Locate the cell with the specified text and output its [X, Y] center coordinate. 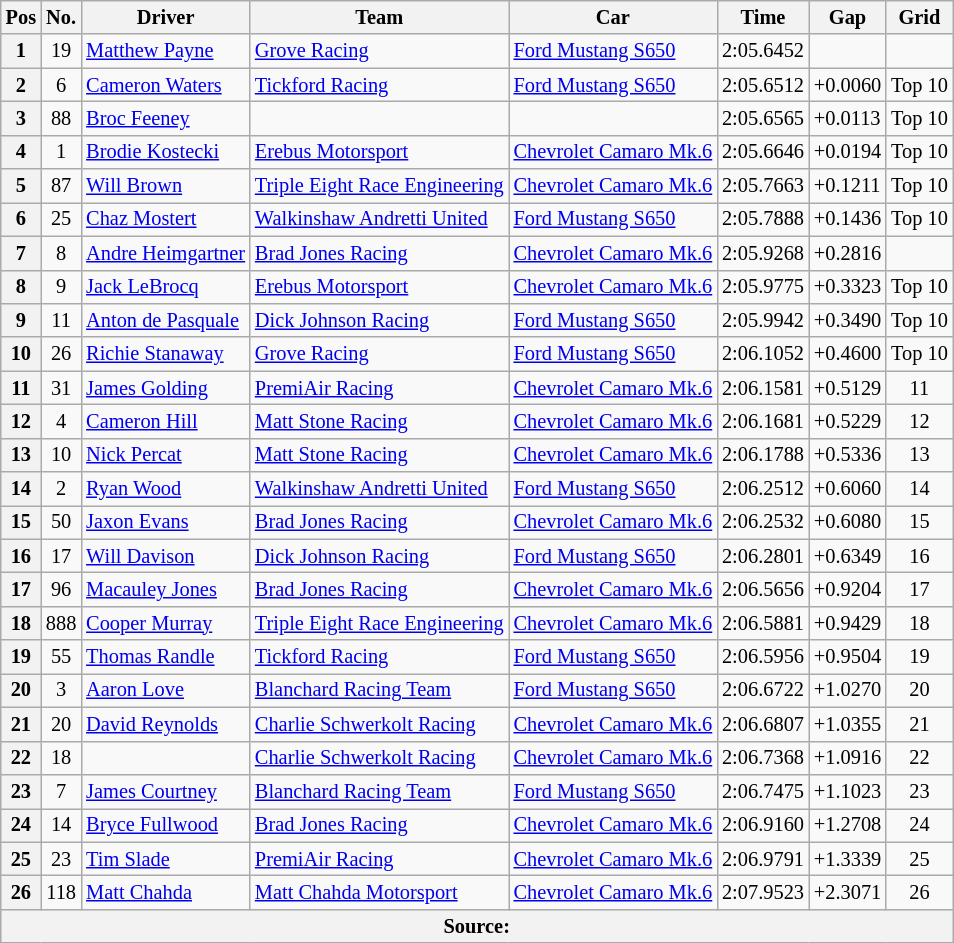
Will Brown [166, 186]
Will Davison [166, 556]
5 [21, 186]
+0.9204 [848, 589]
Matt Chahda Motorsport [380, 892]
50 [61, 522]
2:06.1052 [763, 354]
+2.3071 [848, 892]
Cameron Hill [166, 421]
2:06.1581 [763, 388]
+1.0916 [848, 758]
Jack LeBrocq [166, 287]
55 [61, 657]
+0.1211 [848, 186]
2:06.7475 [763, 791]
2:06.2512 [763, 489]
2:06.6722 [763, 690]
+0.6080 [848, 522]
Anton de Pasquale [166, 320]
+1.0355 [848, 724]
+0.6060 [848, 489]
Cooper Murray [166, 623]
2:06.5956 [763, 657]
+0.0194 [848, 152]
96 [61, 589]
Car [613, 17]
Andre Heimgartner [166, 253]
2:06.1788 [763, 455]
2:05.7663 [763, 186]
+0.9429 [848, 623]
+0.6349 [848, 556]
2:05.6565 [763, 118]
2:06.6807 [763, 724]
Macauley Jones [166, 589]
Gap [848, 17]
2:05.6512 [763, 85]
2:06.2532 [763, 522]
Time [763, 17]
+0.0113 [848, 118]
2:05.9268 [763, 253]
Brodie Kostecki [166, 152]
+0.5229 [848, 421]
Richie Stanaway [166, 354]
Bryce Fullwood [166, 825]
James Courtney [166, 791]
Source: [477, 926]
+0.0060 [848, 85]
Jaxon Evans [166, 522]
+1.1023 [848, 791]
No. [61, 17]
2:06.9791 [763, 859]
2:05.9775 [763, 287]
87 [61, 186]
+0.1436 [848, 219]
Thomas Randle [166, 657]
Aaron Love [166, 690]
James Golding [166, 388]
2:06.1681 [763, 421]
31 [61, 388]
+0.3323 [848, 287]
+0.3490 [848, 320]
2:05.7888 [763, 219]
2:06.5656 [763, 589]
Matthew Payne [166, 51]
Nick Percat [166, 455]
+0.4600 [848, 354]
Driver [166, 17]
David Reynolds [166, 724]
888 [61, 623]
2:05.6646 [763, 152]
2:06.5881 [763, 623]
+1.2708 [848, 825]
Grid [920, 17]
Broc Feeney [166, 118]
Team [380, 17]
118 [61, 892]
+1.0270 [848, 690]
2:05.9942 [763, 320]
2:06.2801 [763, 556]
Ryan Wood [166, 489]
2:05.6452 [763, 51]
Cameron Waters [166, 85]
+0.9504 [848, 657]
+0.5336 [848, 455]
Pos [21, 17]
88 [61, 118]
Chaz Mostert [166, 219]
Tim Slade [166, 859]
2:06.7368 [763, 758]
+0.2816 [848, 253]
2:06.9160 [763, 825]
+1.3339 [848, 859]
Matt Chahda [166, 892]
2:07.9523 [763, 892]
+0.5129 [848, 388]
